Return the (X, Y) coordinate for the center point of the cell that contains the specified text.  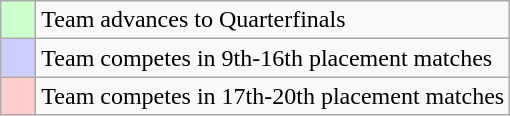
Team competes in 17th-20th placement matches (273, 96)
Team advances to Quarterfinals (273, 20)
Team competes in 9th-16th placement matches (273, 58)
